Capture the cell that displays the provided text and extract its [x, y] central coordinate. 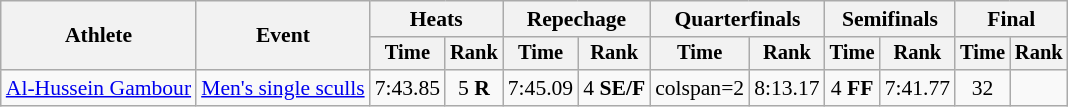
Al-Hussein Gambour [98, 88]
Event [283, 36]
5 R [474, 88]
colspan=2 [700, 88]
32 [982, 88]
4 SE/F [614, 88]
Athlete [98, 36]
8:13.17 [786, 88]
7:41.77 [918, 88]
7:45.09 [540, 88]
7:43.85 [408, 88]
4 FF [852, 88]
Semifinals [890, 19]
Quarterfinals [738, 19]
Heats [436, 19]
Repechage [576, 19]
Men's single sculls [283, 88]
Final [1011, 19]
